For the text-containing cell, return its midpoint in [X, Y] coordinate format. 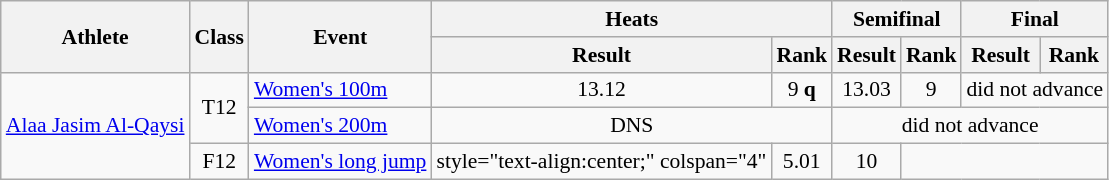
Heats [632, 19]
9 [932, 90]
F12 [220, 162]
5.01 [802, 162]
Women's long jump [340, 162]
Women's 100m [340, 90]
Class [220, 36]
Event [340, 36]
Alaa Jasim Al-Qaysi [96, 126]
Women's 200m [340, 126]
9 q [802, 90]
style="text-align:center;" colspan="4" [601, 162]
T12 [220, 108]
Final [1034, 19]
Semifinal [896, 19]
Athlete [96, 36]
13.12 [601, 90]
13.03 [866, 90]
DNS [632, 126]
10 [866, 162]
